Capture the cell that displays the provided text and extract its [x, y] central coordinate. 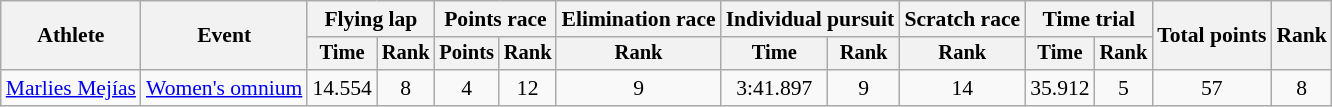
Points race [495, 19]
Individual pursuit [810, 19]
Event [224, 36]
Points [466, 54]
14.554 [342, 88]
3:41.897 [774, 88]
Athlete [71, 36]
Women's omnium [224, 88]
Scratch race [962, 19]
Total points [1212, 36]
5 [1124, 88]
12 [528, 88]
Marlies Mejías [71, 88]
Time trial [1088, 19]
57 [1212, 88]
4 [466, 88]
Flying lap [370, 19]
14 [962, 88]
Elimination race [638, 19]
35.912 [1060, 88]
